Identify which cell holds the provided text, then report its (X, Y) central coordinate. 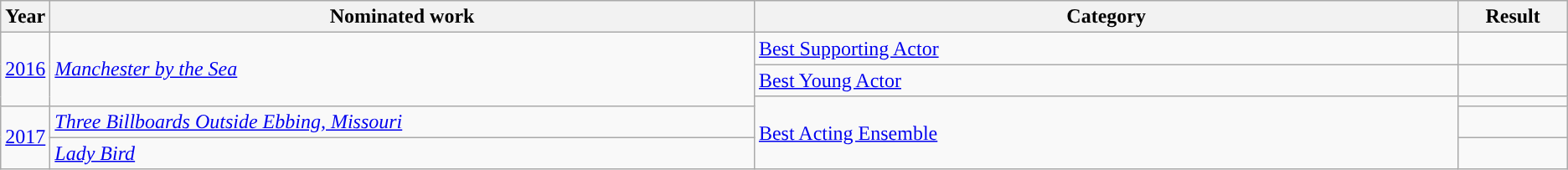
Best Supporting Actor (1106, 49)
Result (1513, 17)
Category (1106, 17)
Best Acting Ensemble (1106, 132)
Three Billboards Outside Ebbing, Missouri (402, 121)
Best Young Actor (1106, 80)
Year (25, 17)
Lady Bird (402, 153)
Manchester by the Sea (402, 69)
2016 (25, 69)
Nominated work (402, 17)
2017 (25, 137)
